From the cell containing the given text, extract its center point as [X, Y] coordinate. 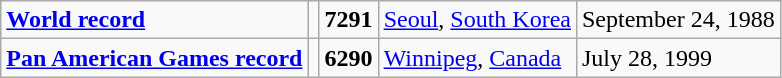
Seoul, South Korea [477, 20]
Pan American Games record [154, 58]
World record [154, 20]
6290 [348, 58]
Winnipeg, Canada [477, 58]
7291 [348, 20]
September 24, 1988 [678, 20]
July 28, 1999 [678, 58]
